Find where the given text appears and provide that cell's center as [x, y] coordinate. 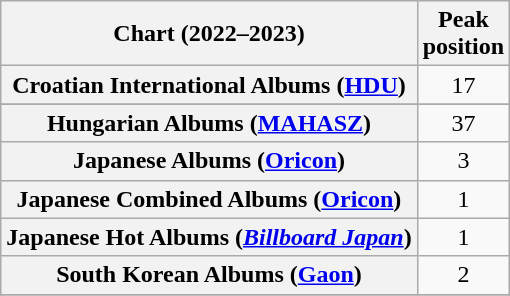
37 [463, 123]
Japanese Albums (Oricon) [209, 161]
17 [463, 85]
3 [463, 161]
Japanese Combined Albums (Oricon) [209, 199]
Hungarian Albums (MAHASZ) [209, 123]
South Korean Albums (Gaon) [209, 275]
Japanese Hot Albums (Billboard Japan) [209, 237]
2 [463, 275]
Croatian International Albums (HDU) [209, 85]
Peakposition [463, 34]
Chart (2022–2023) [209, 34]
